Scan for the cell matching the given text and deliver its (X, Y) coordinate at center. 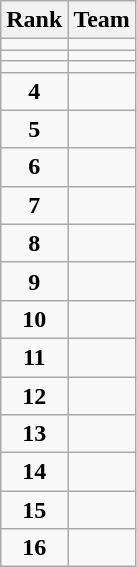
12 (34, 395)
13 (34, 434)
7 (34, 205)
6 (34, 167)
10 (34, 319)
Rank (34, 20)
Team (102, 20)
15 (34, 510)
11 (34, 357)
4 (34, 91)
8 (34, 243)
9 (34, 281)
5 (34, 129)
14 (34, 472)
16 (34, 548)
